Locate the cell with the specified text and output its (x, y) center coordinate. 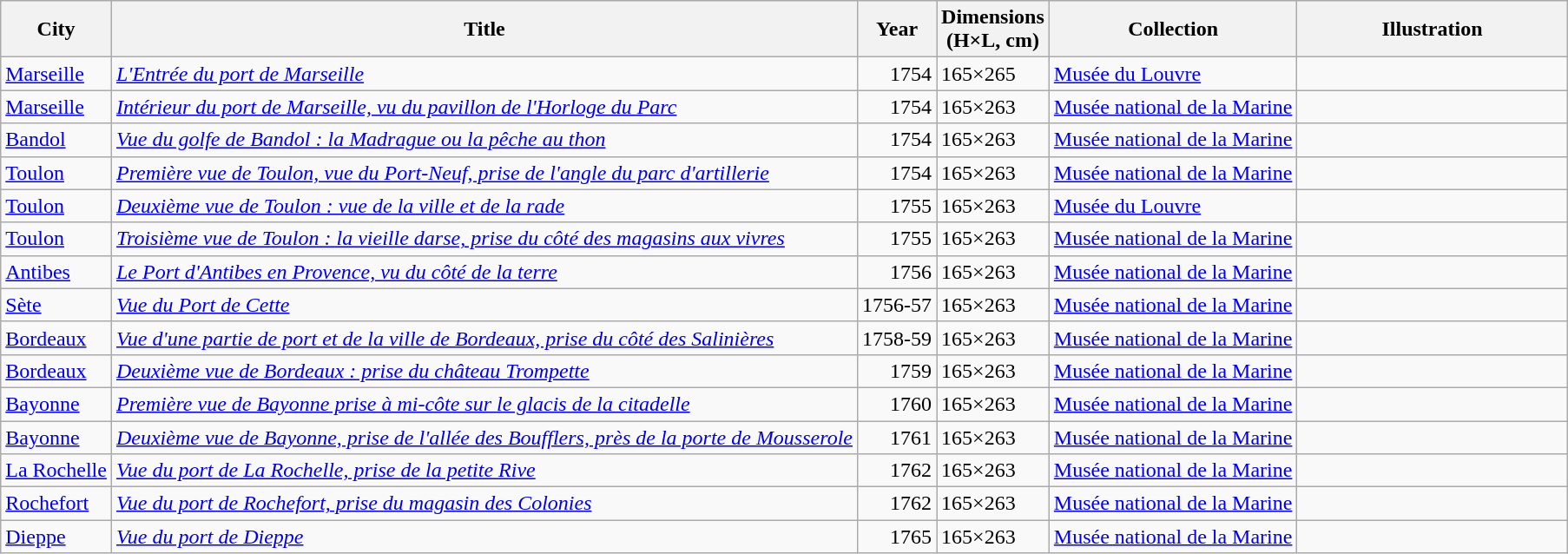
City (56, 30)
Vue du Port de Cette (484, 305)
Deuxième vue de Toulon : vue de la ville et de la rade (484, 206)
Dieppe (56, 537)
Rochefort (56, 504)
Collection (1173, 30)
Vue du golfe de Bandol : la Madrague ou la pêche au thon (484, 140)
Dimensions(H×L, cm) (993, 30)
Vue du port de La Rochelle, prise de la petite Rive (484, 471)
1756-57 (898, 305)
Vue d'une partie de port et de la ville de Bordeaux, prise du côté des Salinières (484, 338)
Deuxième vue de Bayonne, prise de l'allée des Boufflers, près de la porte de Mousserole (484, 437)
1765 (898, 537)
Title (484, 30)
Le Port d'Antibes en Provence, vu du côté de la terre (484, 272)
Vue du port de Rochefort, prise du magasin des Colonies (484, 504)
1759 (898, 371)
Year (898, 30)
Vue du port de Dieppe (484, 537)
Première vue de Bayonne prise à mi-côte sur le glacis de la citadelle (484, 404)
1761 (898, 437)
1760 (898, 404)
Sète (56, 305)
165×265 (993, 74)
Intérieur du port de Marseille, vu du pavillon de l'Horloge du Parc (484, 107)
1758-59 (898, 338)
1756 (898, 272)
Troisième vue de Toulon : la vieille darse, prise du côté des magasins aux vivres (484, 239)
Antibes (56, 272)
Illustration (1433, 30)
Deuxième vue de Bordeaux : prise du château Trompette (484, 371)
Bandol (56, 140)
L'Entrée du port de Marseille (484, 74)
Première vue de Toulon, vue du Port-Neuf, prise de l'angle du parc d'artillerie (484, 173)
La Rochelle (56, 471)
